Extract the [X, Y] coordinate from the center of the cell holding the provided text.  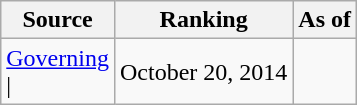
Source [58, 20]
October 20, 2014 [203, 72]
Governing| [58, 72]
Ranking [203, 20]
As of [325, 20]
